Return [x, y] of the center of cell containing provided text 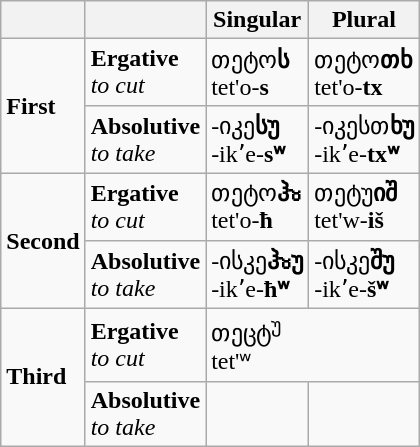
Third [43, 377]
თეცტუtet'ʷ [313, 344]
თეტოსtet'o-s [258, 72]
-იკესთხუ-ikʼe-txʷ [364, 139]
First [43, 106]
Plural [364, 20]
Second [43, 240]
თეტოთხtet'o-tx [364, 72]
თეტუიშtet'w-iš [364, 206]
-ისკეშუ-ikʼe-šʷ [364, 274]
-იკესუ-ikʼe-sʷ [258, 139]
-ისკეჰჾუ-ikʼe-ħʷ [258, 274]
Singular [258, 20]
თეტოჰჾtet'o-ħ [258, 206]
